Pinpoint the cell where the given text exists, returning its [x, y] midpoint coordinate. 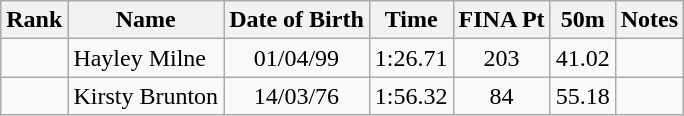
84 [502, 96]
01/04/99 [297, 58]
Date of Birth [297, 20]
Name [146, 20]
FINA Pt [502, 20]
Notes [649, 20]
Rank [34, 20]
1:26.71 [411, 58]
14/03/76 [297, 96]
Kirsty Brunton [146, 96]
41.02 [582, 58]
Hayley Milne [146, 58]
50m [582, 20]
203 [502, 58]
1:56.32 [411, 96]
55.18 [582, 96]
Time [411, 20]
